Scan for the cell matching the given text and deliver its [x, y] coordinate at center. 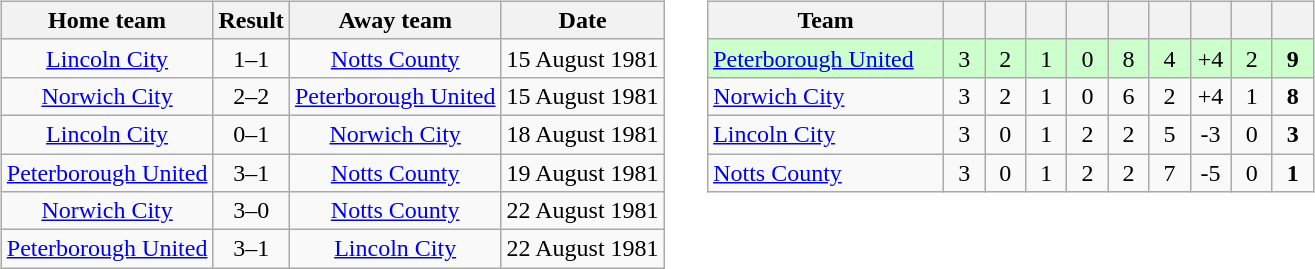
3–0 [251, 211]
-5 [1210, 173]
1–1 [251, 58]
Team [826, 20]
19 August 1981 [582, 173]
Result [251, 20]
7 [1170, 173]
18 August 1981 [582, 134]
2–2 [251, 96]
0–1 [251, 134]
Date [582, 20]
-3 [1210, 134]
5 [1170, 134]
Home team [107, 20]
9 [1292, 58]
4 [1170, 58]
Away team [395, 20]
6 [1128, 96]
